Identify which cell holds the provided text, then report its (X, Y) central coordinate. 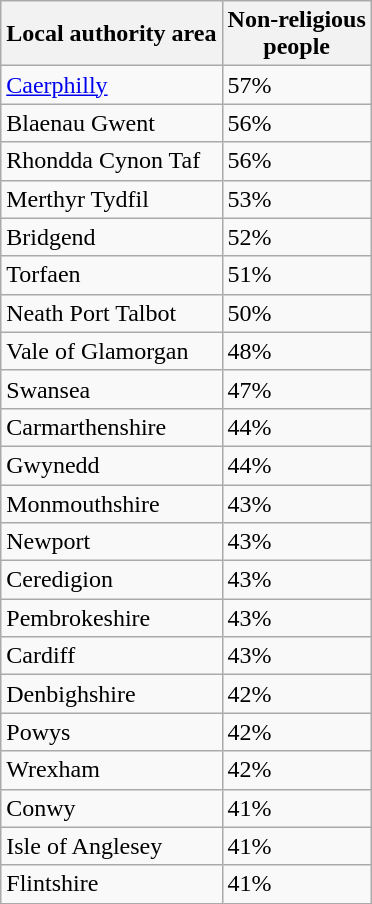
Non-religiouspeople (296, 34)
Caerphilly (112, 85)
Bridgend (112, 237)
Cardiff (112, 656)
Rhondda Cynon Taf (112, 161)
Carmarthenshire (112, 427)
52% (296, 237)
Blaenau Gwent (112, 123)
Newport (112, 542)
Torfaen (112, 275)
Ceredigion (112, 580)
Neath Port Talbot (112, 313)
51% (296, 275)
48% (296, 351)
Denbighshire (112, 694)
Wrexham (112, 770)
Powys (112, 732)
Gwynedd (112, 465)
Merthyr Tydfil (112, 199)
53% (296, 199)
47% (296, 389)
Isle of Anglesey (112, 846)
Flintshire (112, 884)
Local authority area (112, 34)
57% (296, 85)
50% (296, 313)
Monmouthshire (112, 503)
Pembrokeshire (112, 618)
Vale of Glamorgan (112, 351)
Conwy (112, 808)
Swansea (112, 389)
